Detect which cell encompasses the target text, then output its (X, Y) center coordinate. 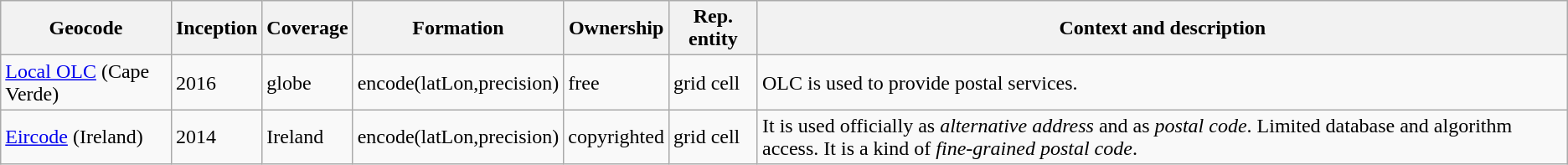
Formation (458, 28)
Rep. entity (713, 28)
Inception (216, 28)
Context and description (1163, 28)
Eircode (Ireland) (86, 137)
globe (307, 82)
free (616, 82)
Ownership (616, 28)
2014 (216, 137)
Ireland (307, 137)
2016 (216, 82)
OLC is used to provide postal services. (1163, 82)
Coverage (307, 28)
copyrighted (616, 137)
Local OLC (Cape Verde) (86, 82)
Geocode (86, 28)
It is used officially as alternative address and as postal code. Limited database and algorithm access. It is a kind of fine-grained postal code. (1163, 137)
